Pinpoint the cell where the given text exists, returning its (x, y) midpoint coordinate. 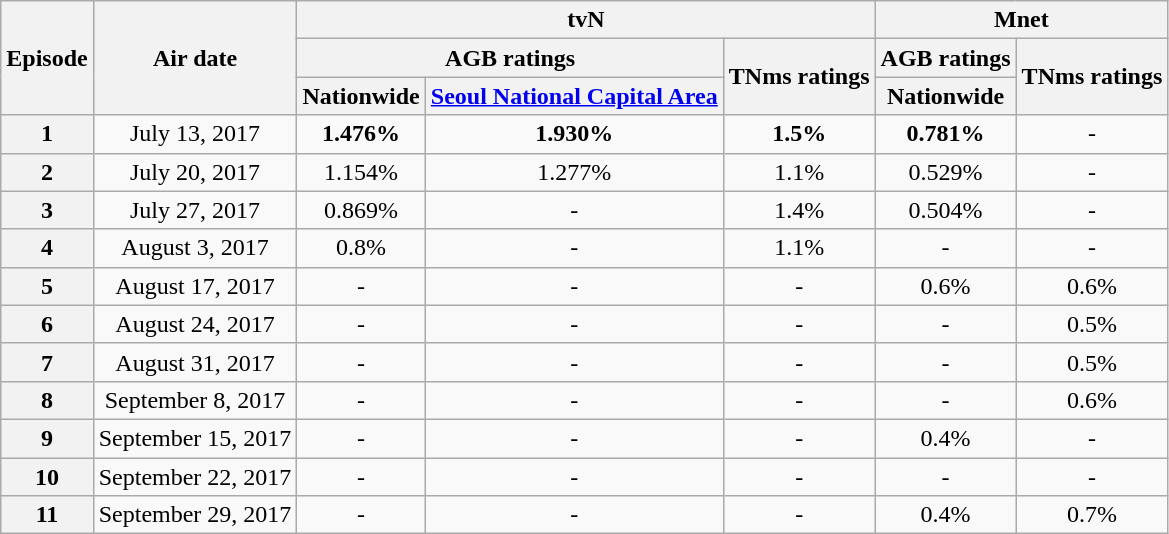
September 15, 2017 (195, 438)
0.8% (361, 248)
July 20, 2017 (195, 172)
September 8, 2017 (195, 400)
11 (47, 515)
0.7% (1092, 515)
August 17, 2017 (195, 286)
1.476% (361, 134)
0.504% (946, 210)
July 13, 2017 (195, 134)
September 29, 2017 (195, 515)
1 (47, 134)
3 (47, 210)
1.277% (574, 172)
1.154% (361, 172)
July 27, 2017 (195, 210)
10 (47, 477)
August 24, 2017 (195, 324)
8 (47, 400)
Air date (195, 58)
1.4% (799, 210)
September 22, 2017 (195, 477)
August 3, 2017 (195, 248)
2 (47, 172)
0.529% (946, 172)
1.5% (799, 134)
Mnet (1022, 20)
tvN (586, 20)
9 (47, 438)
August 31, 2017 (195, 362)
0.781% (946, 134)
0.869% (361, 210)
7 (47, 362)
4 (47, 248)
Episode (47, 58)
5 (47, 286)
6 (47, 324)
1.930% (574, 134)
Seoul National Capital Area (574, 96)
